Output the (X, Y) coordinate of the center of the cell containing the given text.  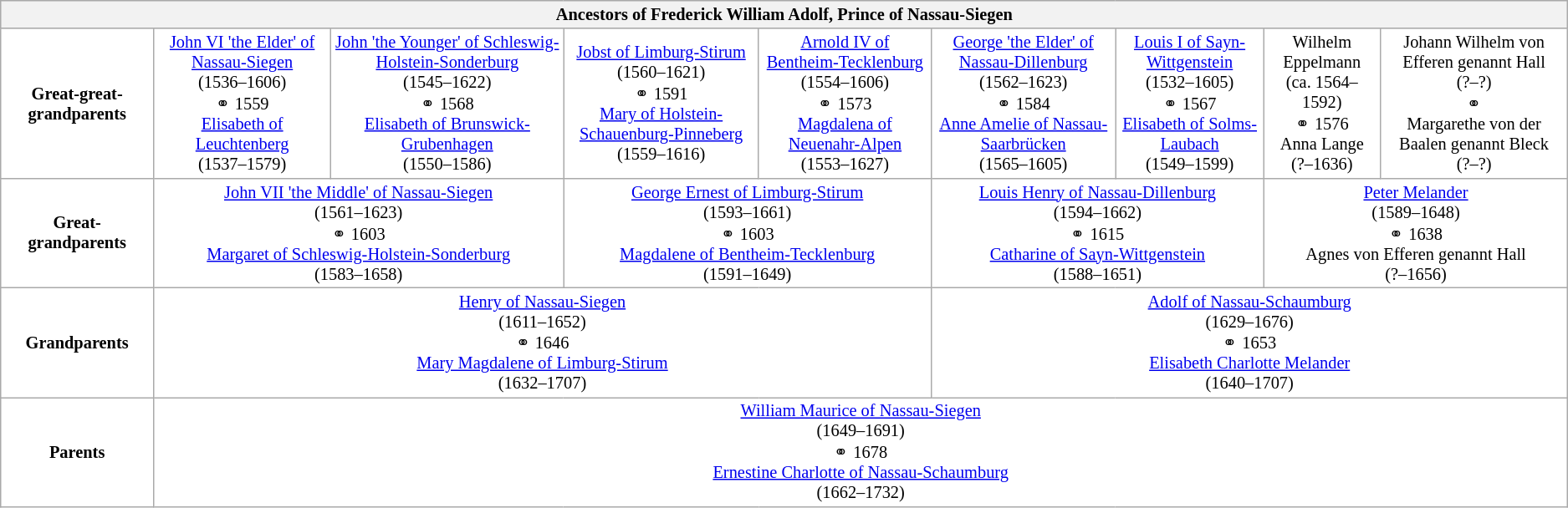
Louis I of Sayn-Wittgenstein(1532–1605)⚭ 1567Elisabeth of Solms-Laubach(1549–1599) (1189, 104)
Adolf of Nassau-Schaumburg(1629–1676)⚭ 1653Elisabeth Charlotte Melander(1640–1707) (1249, 343)
John 'the Younger' of Schleswig-Holstein-Sonderburg(1545–1622)⚭ 1568Elisabeth of Brunswick-Grubenhagen(1550–1586) (447, 104)
Peter Melander(1589–1648)⚭ 1638Agnes von Efferen genannt Hall(?–1656) (1416, 232)
Ancestors of Frederick William Adolf, Prince of Nassau-Siegen (784, 14)
Arnold IV of Bentheim-Tecklenburg(1554–1606)⚭ 1573Magdalena of Neuenahr-Alpen(1553–1627) (845, 104)
Johann Wilhelm von Efferen genannt Hall(?–?)⚭Margarethe von der Baalen genannt Bleck(?–?) (1474, 104)
George 'the Elder' of Nassau-Dillenburg(1562–1623)⚭ 1584Anne Amelie of Nassau-Saarbrücken(1565–1605) (1024, 104)
Henry of Nassau-Siegen(1611–1652)⚭ 1646Mary Magdalene of Limburg-Stirum(1632–1707) (543, 343)
Louis Henry of Nassau-Dillenburg(1594–1662)⚭ 1615Catharine of Sayn-Wittgenstein(1588–1651) (1098, 232)
George Ernest of Limburg-Stirum(1593–1661)⚭ 1603Magdalene of Bentheim-Tecklenburg(1591–1649) (748, 232)
John VI 'the Elder' of Nassau-Siegen(1536–1606)⚭ 1559Elisabeth of Leuchtenberg(1537–1579) (243, 104)
Parents (77, 451)
Jobst of Limburg-Stirum(1560–1621)⚭ 1591Mary of Holstein-Schauenburg-Pinneberg(1559–1616) (661, 104)
Wilhelm Eppelmann(ca. 1564–1592)⚭ 1576Anna Lange(?–1636) (1321, 104)
Great-grandparents (77, 232)
Great-great-grandparents (77, 104)
William Maurice of Nassau-Siegen(1649–1691)⚭ 1678Ernestine Charlotte of Nassau-Schaumburg(1662–1732) (861, 451)
Grandparents (77, 343)
John VII 'the Middle' of Nassau-Siegen(1561–1623)⚭ 1603Margaret of Schleswig-Holstein-Sonderburg(1583–1658) (359, 232)
